Determine the [x, y] coordinate at the center of the cell enclosing the given text.  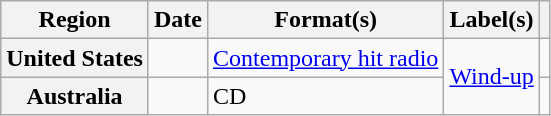
Region [75, 20]
CD [326, 96]
Contemporary hit radio [326, 58]
Date [178, 20]
Label(s) [492, 20]
Australia [75, 96]
Format(s) [326, 20]
Wind-up [492, 77]
United States [75, 58]
